Capture the cell that displays the provided text and extract its [x, y] central coordinate. 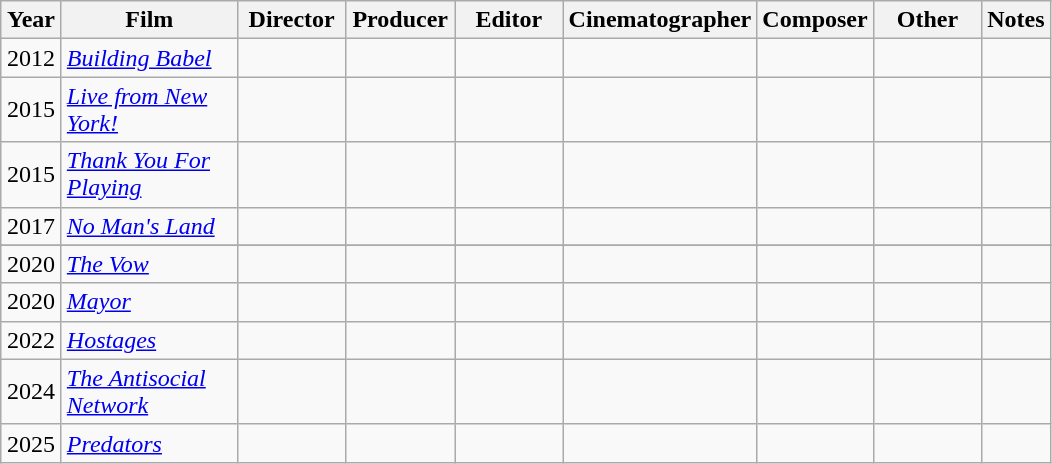
Film [149, 20]
Notes [1016, 20]
Other [928, 20]
The Antisocial Network [149, 392]
Thank You For Playing [149, 174]
Hostages [149, 340]
Cinematographer [660, 20]
Mayor [149, 302]
Composer [815, 20]
Editor [508, 20]
Live from New York! [149, 110]
Producer [400, 20]
Predators [149, 443]
Director [292, 20]
Year [32, 20]
2017 [32, 226]
Building Babel [149, 58]
2024 [32, 392]
2025 [32, 443]
No Man's Land [149, 226]
2012 [32, 58]
2022 [32, 340]
The Vow [149, 264]
